Provide the [X, Y] coordinate of the cell's center where the given text is located.  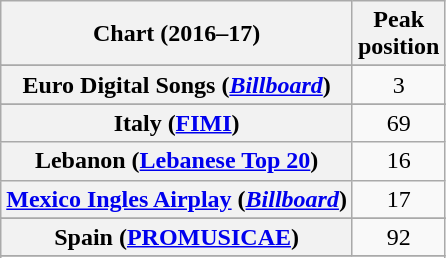
69 [398, 123]
Spain (PROMUSICAE) [177, 237]
Lebanon (Lebanese Top 20) [177, 161]
92 [398, 237]
Italy (FIMI) [177, 123]
Chart (2016–17) [177, 34]
17 [398, 199]
16 [398, 161]
Euro Digital Songs (Billboard) [177, 85]
Mexico Ingles Airplay (Billboard) [177, 199]
3 [398, 85]
Peak position [398, 34]
